For the text-containing cell, return its midpoint in [X, Y] coordinate format. 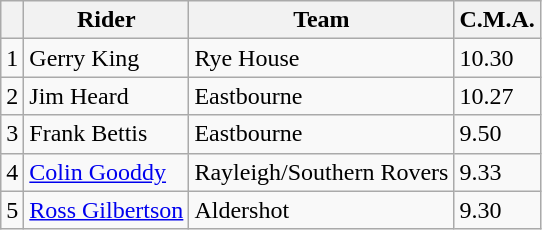
4 [12, 172]
9.30 [497, 210]
9.33 [497, 172]
Rayleigh/Southern Rovers [322, 172]
Team [322, 20]
Ross Gilbertson [106, 210]
1 [12, 58]
2 [12, 96]
Gerry King [106, 58]
Rye House [322, 58]
3 [12, 134]
10.30 [497, 58]
Rider [106, 20]
C.M.A. [497, 20]
Aldershot [322, 210]
Colin Gooddy [106, 172]
5 [12, 210]
9.50 [497, 134]
10.27 [497, 96]
Jim Heard [106, 96]
Frank Bettis [106, 134]
